Find where the given text appears and provide that cell's center as [X, Y] coordinate. 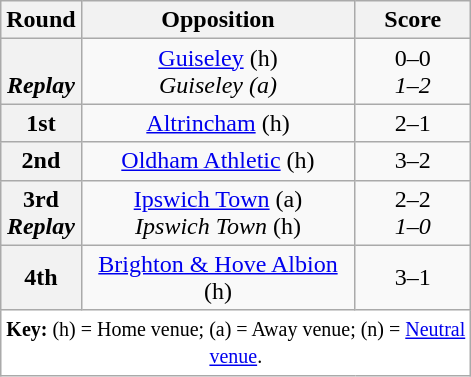
Opposition [218, 20]
Brighton & Hove Albion (h) [218, 278]
3rdReplay [41, 212]
Round [41, 20]
2–21–0 [413, 212]
Ipswich Town (a)Ipswich Town (h) [218, 212]
Replay [41, 72]
0–01–2 [413, 72]
3–2 [413, 161]
4th [41, 278]
Key: (h) = Home venue; (a) = Away venue; (n) = Neutral venue. [236, 342]
2nd [41, 161]
2–1 [413, 123]
Altrincham (h) [218, 123]
Guiseley (h)Guiseley (a) [218, 72]
1st [41, 123]
Score [413, 20]
Oldham Athletic (h) [218, 161]
3–1 [413, 278]
